Provide the [x, y] coordinate of the cell's center where the given text is located.  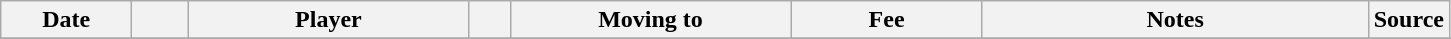
Player [328, 20]
Source [1408, 20]
Notes [1175, 20]
Moving to [650, 20]
Date [66, 20]
Fee [886, 20]
